Search for the cell housing the specified text and yield its (X, Y) center coordinate. 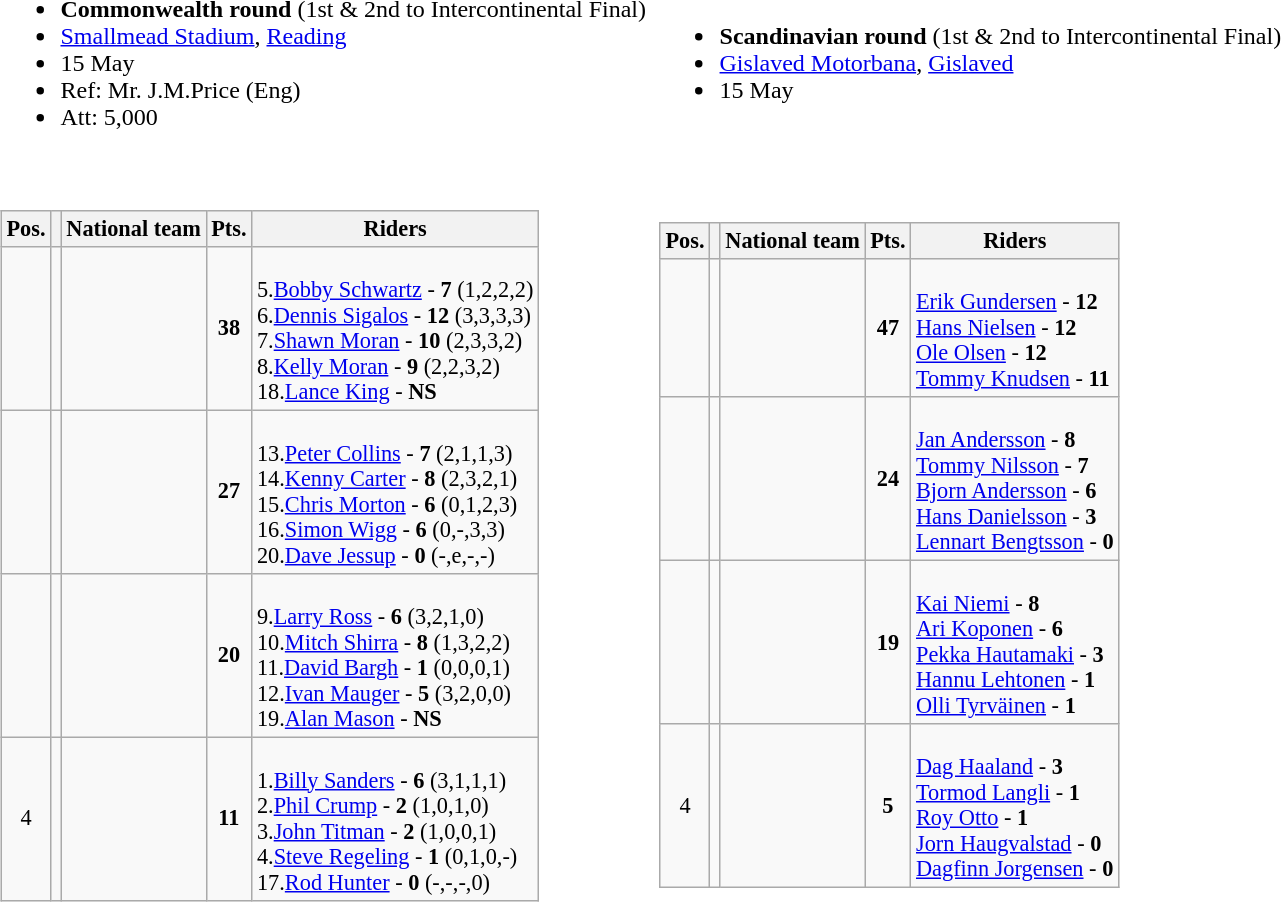
9.Larry Ross - 6 (3,2,1,0) 10.Mitch Shirra - 8 (1,3,2,2) 11.David Bargh - 1 (0,0,0,1) 12.Ivan Mauger - 5 (3,2,0,0) 19.Alan Mason - NS (396, 654)
24 (888, 478)
Erik Gundersen - 12 Hans Nielsen - 12 Ole Olsen - 12 Tommy Knudsen - 11 (1015, 328)
Dag Haaland - 3 Tormod Langli - 1 Roy Otto - 1 Jorn Haugvalstad - 0 Dagfinn Jorgensen - 0 (1015, 806)
20 (229, 654)
Jan Andersson - 8 Tommy Nilsson - 7 Bjorn Andersson - 6 Hans Danielsson - 3 Lennart Bengtsson - 0 (1015, 478)
Kai Niemi - 8 Ari Koponen - 6 Pekka Hautamaki - 3 Hannu Lehtonen - 1 Olli Tyrväinen - 1 (1015, 642)
11 (229, 818)
5.Bobby Schwartz - 7 (1,2,2,2) 6.Dennis Sigalos - 12 (3,3,3,3) 7.Shawn Moran - 10 (2,3,3,2) 8.Kelly Moran - 9 (2,2,3,2) 18.Lance King - NS (396, 328)
5 (888, 806)
38 (229, 328)
47 (888, 328)
13.Peter Collins - 7 (2,1,1,3) 14.Kenny Carter - 8 (2,3,2,1) 15.Chris Morton - 6 (0,1,2,3) 16.Simon Wigg - 6 (0,-,3,3) 20.Dave Jessup - 0 (-,e,-,-) (396, 492)
19 (888, 642)
1.Billy Sanders - 6 (3,1,1,1) 2.Phil Crump - 2 (1,0,1,0) 3.John Titman - 2 (1,0,0,1) 4.Steve Regeling - 1 (0,1,0,-) 17.Rod Hunter - 0 (-,-,-,0) (396, 818)
27 (229, 492)
